Extract the [x, y] coordinate from the center of the cell holding the provided text.  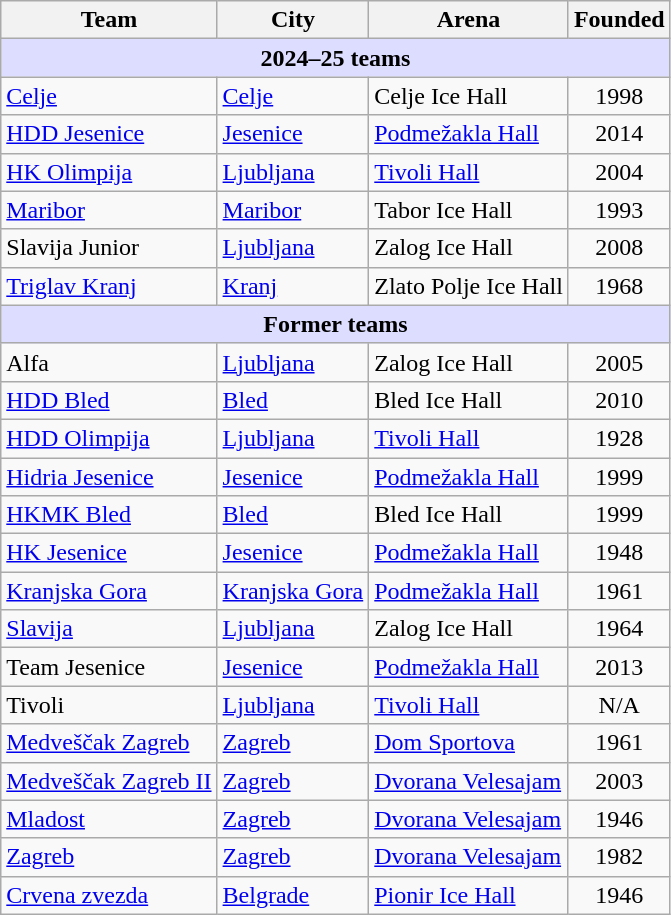
HDD Jesenice [109, 134]
HK Jesenice [109, 553]
1993 [619, 210]
2003 [619, 781]
Former teams [336, 324]
Kranj [293, 286]
City [293, 20]
2004 [619, 172]
2005 [619, 362]
1968 [619, 286]
Medveščak Zagreb II [109, 781]
Belgrade [293, 895]
Zlato Polje Ice Hall [469, 286]
2014 [619, 134]
1964 [619, 629]
N/A [619, 705]
1982 [619, 857]
Dom Sportova [469, 743]
Crvena zvezda [109, 895]
Founded [619, 20]
HK Olimpija [109, 172]
Mladost [109, 819]
Triglav Kranj [109, 286]
2008 [619, 248]
Slavija Junior [109, 248]
Medveščak Zagreb [109, 743]
Tivoli [109, 705]
1928 [619, 438]
Arena [469, 20]
HDD Olimpija [109, 438]
1948 [619, 553]
Pionir Ice Hall [469, 895]
Tabor Ice Hall [469, 210]
1998 [619, 96]
2024–25 teams [336, 58]
Team [109, 20]
2013 [619, 667]
HDD Bled [109, 400]
Team Jesenice [109, 667]
Celje Ice Hall [469, 96]
2010 [619, 400]
Hidria Jesenice [109, 477]
HKMK Bled [109, 515]
Slavija [109, 629]
Alfa [109, 362]
